Pinpoint the cell where the given text exists, returning its (X, Y) midpoint coordinate. 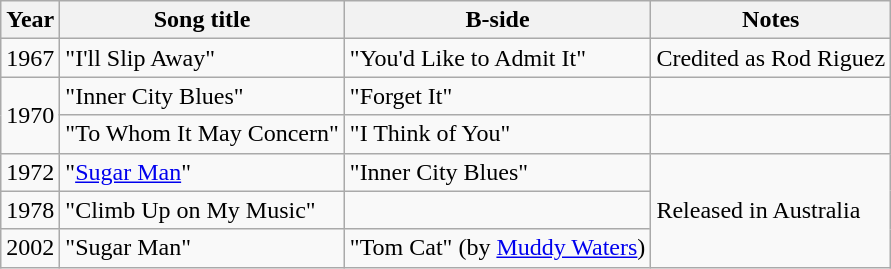
B-side (498, 20)
Notes (771, 20)
1978 (30, 210)
Credited as Rod Riguez (771, 58)
"You'd Like to Admit It" (498, 58)
"I'll Slip Away" (202, 58)
"Tom Cat" (by Muddy Waters) (498, 248)
1970 (30, 115)
"Climb Up on My Music" (202, 210)
"Forget It" (498, 96)
"To Whom It May Concern" (202, 134)
Released in Australia (771, 210)
Year (30, 20)
1967 (30, 58)
1972 (30, 172)
Song title (202, 20)
2002 (30, 248)
"I Think of You" (498, 134)
